Output the (X, Y) coordinate of the center of the cell containing the given text.  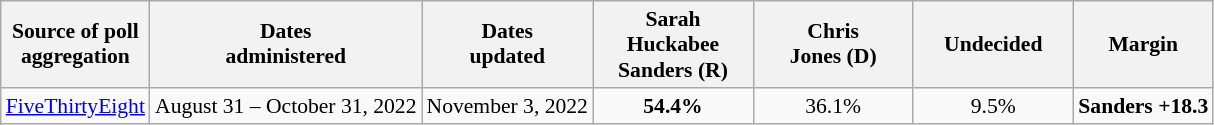
Datesupdated (508, 44)
9.5% (993, 106)
August 31 – October 31, 2022 (286, 106)
November 3, 2022 (508, 106)
Undecided (993, 44)
Source of pollaggregation (76, 44)
SarahHuckabeeSanders (R) (673, 44)
54.4% (673, 106)
36.1% (833, 106)
Margin (1143, 44)
Sanders +18.3 (1143, 106)
ChrisJones (D) (833, 44)
FiveThirtyEight (76, 106)
Datesadministered (286, 44)
